Identify which cell holds the provided text, then report its (x, y) central coordinate. 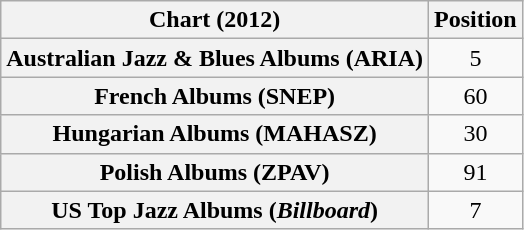
Hungarian Albums (MAHASZ) (215, 134)
60 (476, 96)
7 (476, 210)
5 (476, 58)
French Albums (SNEP) (215, 96)
30 (476, 134)
Australian Jazz & Blues Albums (ARIA) (215, 58)
91 (476, 172)
US Top Jazz Albums (Billboard) (215, 210)
Chart (2012) (215, 20)
Polish Albums (ZPAV) (215, 172)
Position (476, 20)
